Return [X, Y] of the center of cell containing provided text 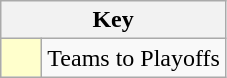
Teams to Playoffs [134, 58]
Key [114, 20]
